Find where the given text appears and provide that cell's center as [x, y] coordinate. 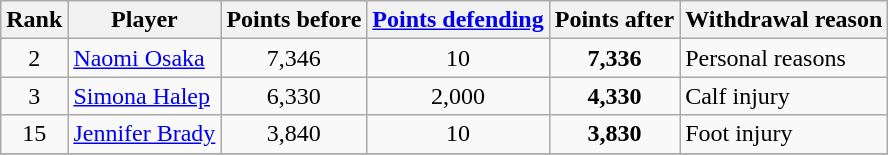
3,830 [614, 134]
3,840 [294, 134]
Points after [614, 20]
Jennifer Brady [144, 134]
Naomi Osaka [144, 58]
4,330 [614, 96]
Points before [294, 20]
Personal reasons [784, 58]
6,330 [294, 96]
Points defending [458, 20]
Foot injury [784, 134]
7,346 [294, 58]
2,000 [458, 96]
Simona Halep [144, 96]
Withdrawal reason [784, 20]
Rank [34, 20]
3 [34, 96]
Calf injury [784, 96]
7,336 [614, 58]
Player [144, 20]
2 [34, 58]
15 [34, 134]
